Search for the cell housing the specified text and yield its (x, y) center coordinate. 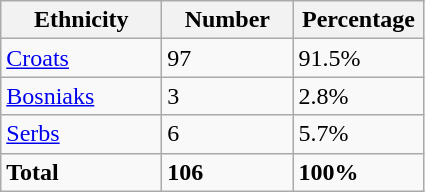
106 (228, 172)
Serbs (82, 134)
Total (82, 172)
100% (358, 172)
3 (228, 96)
Bosniaks (82, 96)
91.5% (358, 58)
Croats (82, 58)
Percentage (358, 20)
6 (228, 134)
5.7% (358, 134)
Ethnicity (82, 20)
2.8% (358, 96)
97 (228, 58)
Number (228, 20)
